Find where the given text appears and provide that cell's center as (x, y) coordinate. 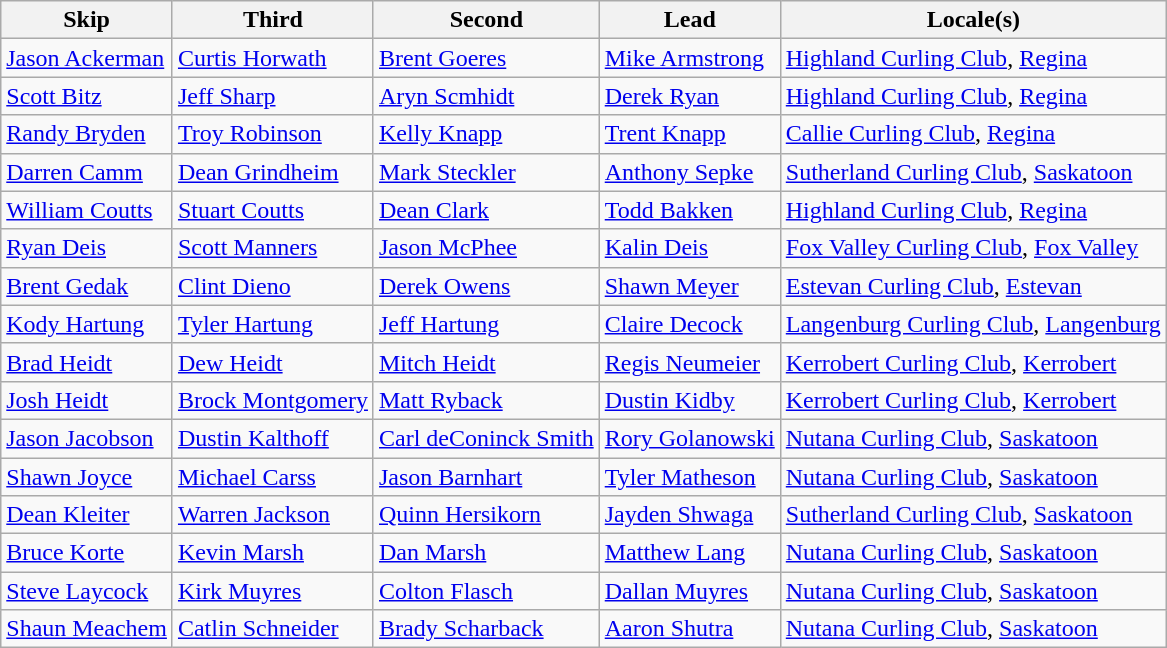
Kalin Deis (690, 248)
Jason Ackerman (87, 58)
Darren Camm (87, 172)
Mike Armstrong (690, 58)
Skip (87, 20)
Dallan Muyres (690, 591)
Scott Manners (272, 248)
Derek Owens (486, 286)
Callie Curling Club, Regina (973, 134)
Stuart Coutts (272, 210)
Anthony Sepke (690, 172)
Locale(s) (973, 20)
Brady Scharback (486, 629)
Randy Bryden (87, 134)
Kevin Marsh (272, 553)
William Coutts (87, 210)
Carl deConinck Smith (486, 438)
Scott Bitz (87, 96)
Tyler Matheson (690, 477)
Jeff Hartung (486, 324)
Troy Robinson (272, 134)
Mitch Heidt (486, 362)
Brad Heidt (87, 362)
Steve Laycock (87, 591)
Shawn Joyce (87, 477)
Dan Marsh (486, 553)
Dustin Kidby (690, 400)
Matthew Lang (690, 553)
Warren Jackson (272, 515)
Kody Hartung (87, 324)
Dean Kleiter (87, 515)
Regis Neumeier (690, 362)
Ryan Deis (87, 248)
Claire Decock (690, 324)
Jason McPhee (486, 248)
Tyler Hartung (272, 324)
Catlin Schneider (272, 629)
Brent Gedak (87, 286)
Colton Flasch (486, 591)
Brent Goeres (486, 58)
Trent Knapp (690, 134)
Dew Heidt (272, 362)
Bruce Korte (87, 553)
Second (486, 20)
Dustin Kalthoff (272, 438)
Jason Jacobson (87, 438)
Michael Carss (272, 477)
Aaron Shutra (690, 629)
Langenburg Curling Club, Langenburg (973, 324)
Estevan Curling Club, Estevan (973, 286)
Kirk Muyres (272, 591)
Jeff Sharp (272, 96)
Jason Barnhart (486, 477)
Clint Dieno (272, 286)
Third (272, 20)
Dean Grindheim (272, 172)
Shawn Meyer (690, 286)
Jayden Shwaga (690, 515)
Josh Heidt (87, 400)
Aryn Scmhidt (486, 96)
Matt Ryback (486, 400)
Lead (690, 20)
Rory Golanowski (690, 438)
Quinn Hersikorn (486, 515)
Kelly Knapp (486, 134)
Shaun Meachem (87, 629)
Derek Ryan (690, 96)
Brock Montgomery (272, 400)
Curtis Horwath (272, 58)
Dean Clark (486, 210)
Fox Valley Curling Club, Fox Valley (973, 248)
Todd Bakken (690, 210)
Mark Steckler (486, 172)
